Detect which cell encompasses the target text, then output its [x, y] center coordinate. 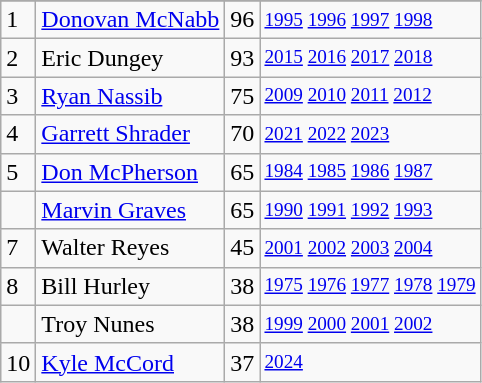
70 [242, 134]
2015 2016 2017 2018 [370, 58]
Troy Nunes [130, 324]
8 [18, 286]
Walter Reyes [130, 248]
10 [18, 362]
1975 1976 1977 1978 1979 [370, 286]
Eric Dungey [130, 58]
Bill Hurley [130, 286]
Donovan McNabb [130, 20]
7 [18, 248]
37 [242, 362]
Don McPherson [130, 172]
2001 2002 2003 2004 [370, 248]
2024 [370, 362]
1999 2000 2001 2002 [370, 324]
1 [18, 20]
Kyle McCord [130, 362]
96 [242, 20]
4 [18, 134]
2009 2010 2011 2012 [370, 96]
1984 1985 1986 1987 [370, 172]
75 [242, 96]
2 [18, 58]
1995 1996 1997 1998 [370, 20]
Garrett Shrader [130, 134]
2021 2022 2023 [370, 134]
93 [242, 58]
45 [242, 248]
Marvin Graves [130, 210]
1990 1991 1992 1993 [370, 210]
5 [18, 172]
Ryan Nassib [130, 96]
3 [18, 96]
